Capture the cell that displays the provided text and extract its (X, Y) central coordinate. 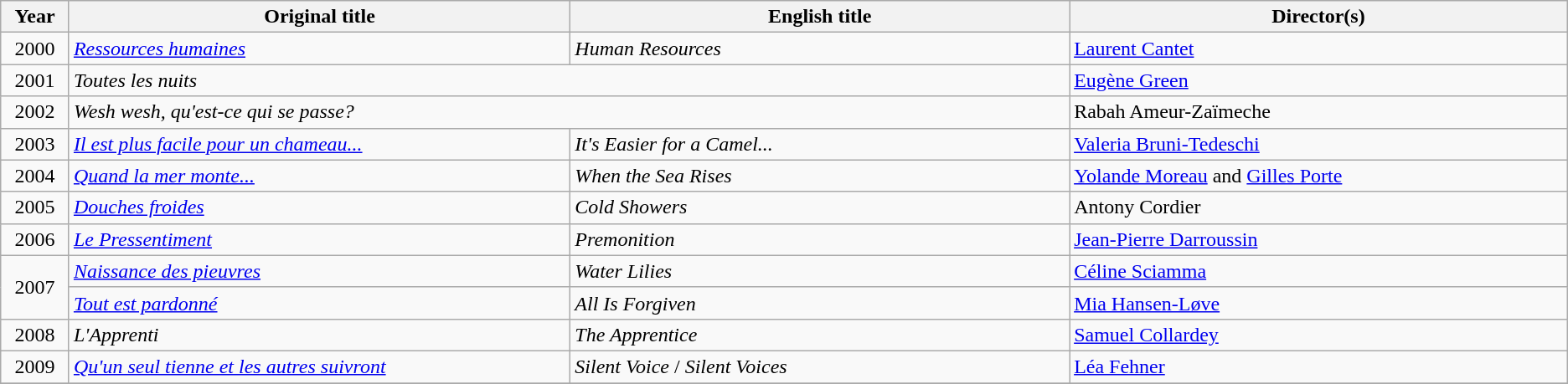
Eugène Green (1318, 80)
Premonition (820, 239)
2008 (35, 335)
Naissance des pieuvres (319, 271)
2006 (35, 239)
Le Pressentiment (319, 239)
2003 (35, 144)
Silent Voice / Silent Voices (820, 366)
Rabah Ameur-Zaïmeche (1318, 112)
All Is Forgiven (820, 303)
Il est plus facile pour un chameau... (319, 144)
Léa Fehner (1318, 366)
Douches froides (319, 207)
Water Lilies (820, 271)
2009 (35, 366)
The Apprentice (820, 335)
Qu'un seul tienne et les autres suivront (319, 366)
2004 (35, 176)
Year (35, 17)
Antony Cordier (1318, 207)
Wesh wesh, qu'est-ce qui se passe? (569, 112)
Tout est pardonné (319, 303)
Laurent Cantet (1318, 49)
Jean-Pierre Darroussin (1318, 239)
Director(s) (1318, 17)
English title (820, 17)
Ressources humaines (319, 49)
Toutes les nuits (569, 80)
Mia Hansen-Løve (1318, 303)
2001 (35, 80)
L'Apprenti (319, 335)
It's Easier for a Camel... (820, 144)
When the Sea Rises (820, 176)
Yolande Moreau and Gilles Porte (1318, 176)
Quand la mer monte... (319, 176)
2005 (35, 207)
2002 (35, 112)
Céline Sciamma (1318, 271)
Original title (319, 17)
2007 (35, 287)
Human Resources (820, 49)
Valeria Bruni-Tedeschi (1318, 144)
Cold Showers (820, 207)
2000 (35, 49)
Samuel Collardey (1318, 335)
